Locate the cell with the specified text and output its [x, y] center coordinate. 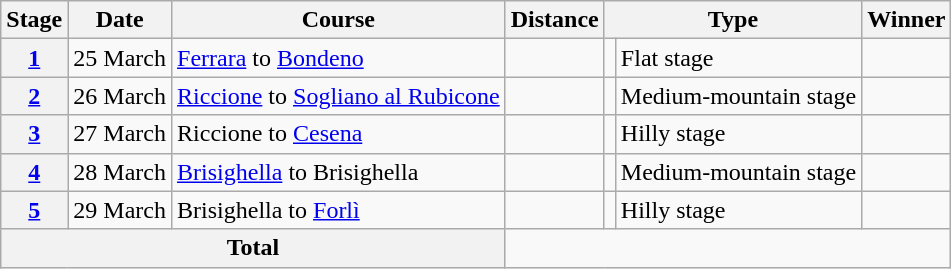
Flat stage [738, 58]
26 March [120, 96]
5 [34, 210]
Brisighella to Forlì [339, 210]
2 [34, 96]
28 March [120, 172]
Riccione to Sogliano al Rubicone [339, 96]
Date [120, 20]
Riccione to Cesena [339, 134]
Stage [34, 20]
Type [732, 20]
Total [253, 248]
25 March [120, 58]
1 [34, 58]
4 [34, 172]
Brisighella to Brisighella [339, 172]
Course [339, 20]
Winner [906, 20]
Ferrara to Bondeno [339, 58]
27 March [120, 134]
29 March [120, 210]
3 [34, 134]
Distance [554, 20]
